Return the [x, y] coordinate for the center point of the cell that contains the specified text.  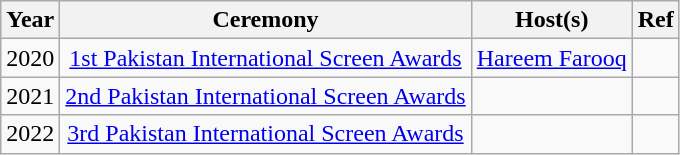
3rd Pakistan International Screen Awards [266, 134]
2021 [30, 96]
Ceremony [266, 20]
Host(s) [552, 20]
Ref [656, 20]
Year [30, 20]
2022 [30, 134]
1st Pakistan International Screen Awards [266, 58]
Hareem Farooq [552, 58]
2020 [30, 58]
2nd Pakistan International Screen Awards [266, 96]
